Pinpoint the cell where the given text exists, returning its [x, y] midpoint coordinate. 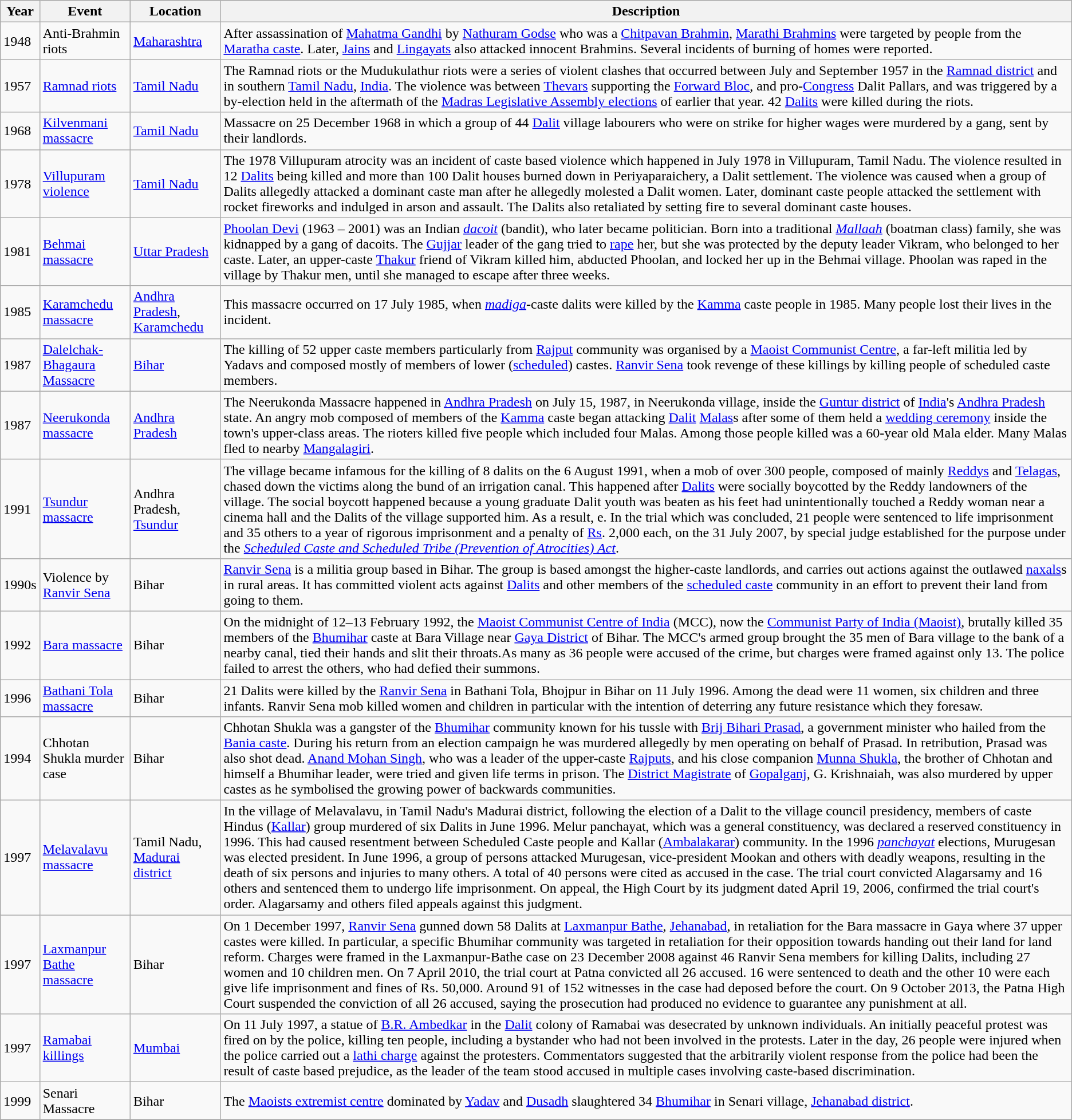
1999 [20, 1101]
The Maoists extremist centre dominated by Yadav and Dusadh slaughtered 34 Bhumihar in Senari village, Jehanabad district. [646, 1101]
Year [20, 11]
1957 [20, 86]
1985 [20, 312]
1968 [20, 131]
Dalelchak-Bhagaura Massacre [85, 365]
1990s [20, 585]
Neerukonda massacre [85, 425]
Tamil Nadu, Madurai district [175, 858]
1978 [20, 183]
Location [175, 11]
Mumbai [175, 1048]
1981 [20, 252]
Karamchedu massacre [85, 312]
1991 [20, 508]
Description [646, 11]
1996 [20, 697]
Uttar Pradesh [175, 252]
Andhra Pradesh [175, 425]
Laxmanpur Bathe massacre [85, 964]
Villupuram violence [85, 183]
Ramabai killings [85, 1048]
Anti-Brahmin riots [85, 41]
Behmai massacre [85, 252]
Melavalavu massacre [85, 858]
Ramnad riots [85, 86]
Andhra Pradesh, Tsundur [175, 508]
Senari Massacre [85, 1101]
1992 [20, 645]
Tsundur massacre [85, 508]
Bathani Tola massacre [85, 697]
Violence by Ranvir Sena [85, 585]
Andhra Pradesh, Karamchedu [175, 312]
1994 [20, 759]
Kilvenmani massacre [85, 131]
1948 [20, 41]
Bara massacre [85, 645]
Event [85, 11]
Chhotan Shukla murder case [85, 759]
Maharashtra [175, 41]
